Capture the cell that displays the provided text and extract its [x, y] central coordinate. 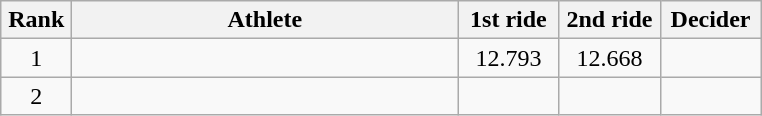
2 [36, 96]
Decider [710, 20]
1 [36, 58]
1st ride [508, 20]
12.793 [508, 58]
Athlete [265, 20]
2nd ride [610, 20]
12.668 [610, 58]
Rank [36, 20]
